Return the [x, y] coordinate for the center point of the cell that contains the specified text.  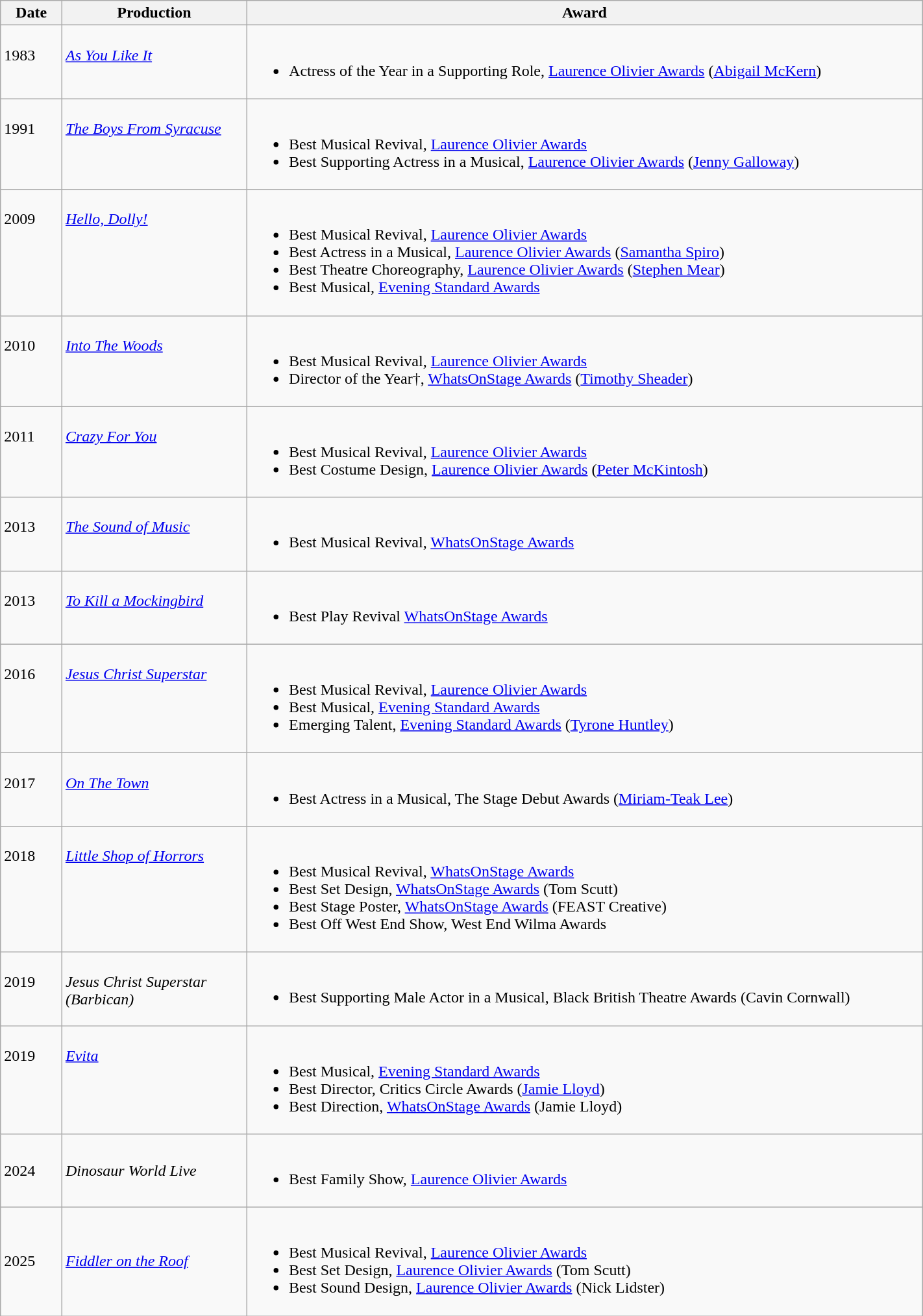
Best Play Revival WhatsOnStage Awards [585, 608]
Jesus Christ Superstar (Barbican) [154, 988]
2018 [31, 889]
Production [154, 13]
Evita [154, 1080]
2011 [31, 452]
2016 [31, 699]
Actress of the Year in a Supporting Role, Laurence Olivier Awards (Abigail McKern) [585, 62]
The Boys From Syracuse [154, 144]
Best Musical Revival, Laurence Olivier AwardsBest Musical, Evening Standard AwardsEmerging Talent, Evening Standard Awards (Tyrone Huntley) [585, 699]
Best Musical Revival, Laurence Olivier AwardsBest Costume Design, Laurence Olivier Awards (Peter McKintosh) [585, 452]
2010 [31, 361]
Little Shop of Horrors [154, 889]
Best Musical, Evening Standard AwardsBest Director, Critics Circle Awards (Jamie Lloyd) Best Direction, WhatsOnStage Awards (Jamie Lloyd) [585, 1080]
2017 [31, 789]
1991 [31, 144]
To Kill a Mockingbird [154, 608]
The Sound of Music [154, 534]
Best Musical Revival, WhatsOnStage Awards [585, 534]
Fiddler on the Roof [154, 1262]
Crazy For You [154, 452]
On The Town [154, 789]
Award [585, 13]
Dinosaur World Live [154, 1171]
Best Family Show, Laurence Olivier Awards [585, 1171]
Hello, Dolly! [154, 253]
As You Like It [154, 62]
Best Actress in a Musical, The Stage Debut Awards (Miriam-Teak Lee) [585, 789]
Best Musical Revival, Laurence Olivier AwardsBest Supporting Actress in a Musical, Laurence Olivier Awards (Jenny Galloway) [585, 144]
1983 [31, 62]
Jesus Christ Superstar [154, 699]
2009 [31, 253]
2024 [31, 1171]
Date [31, 13]
Into The Woods [154, 361]
2025 [31, 1262]
Best Musical Revival, Laurence Olivier AwardsDirector of the Year†, WhatsOnStage Awards (Timothy Sheader) [585, 361]
Best Supporting Male Actor in a Musical, Black British Theatre Awards (Cavin Cornwall) [585, 988]
